Locate the cell with the specified text and output its (x, y) center coordinate. 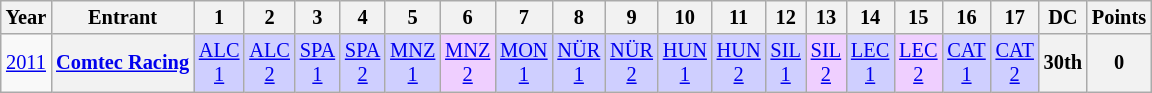
0 (1119, 63)
9 (632, 17)
HUN1 (685, 63)
ALC1 (219, 63)
SPA1 (318, 63)
8 (578, 17)
LEC2 (918, 63)
Year (26, 17)
MNZ2 (468, 63)
2011 (26, 63)
7 (524, 17)
2 (269, 17)
6 (468, 17)
3 (318, 17)
11 (739, 17)
5 (412, 17)
16 (966, 17)
Entrant (122, 17)
MON1 (524, 63)
14 (870, 17)
LEC1 (870, 63)
DC (1063, 17)
NÜR1 (578, 63)
ALC2 (269, 63)
10 (685, 17)
15 (918, 17)
HUN2 (739, 63)
30th (1063, 63)
SIL1 (786, 63)
12 (786, 17)
17 (1015, 17)
4 (362, 17)
1 (219, 17)
13 (826, 17)
NÜR2 (632, 63)
Points (1119, 17)
Comtec Racing (122, 63)
MNZ1 (412, 63)
SIL2 (826, 63)
CAT2 (1015, 63)
CAT1 (966, 63)
SPA2 (362, 63)
